From the cell containing the given text, extract its center point as [x, y] coordinate. 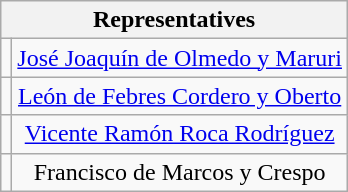
José Joaquín de Olmedo y Maruri [180, 58]
Vicente Ramón Roca Rodríguez [180, 134]
Representatives [174, 20]
Francisco de Marcos y Crespo [180, 172]
León de Febres Cordero y Oberto [180, 96]
